Return the (X, Y) coordinate for the center point of the cell that contains the specified text.  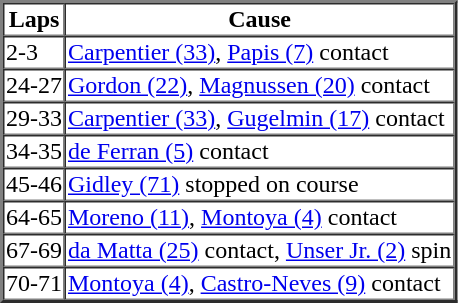
70-71 (34, 284)
34-35 (34, 152)
Gordon (22), Magnussen (20) contact (260, 86)
24-27 (34, 86)
Cause (260, 20)
de Ferran (5) contact (260, 152)
64-65 (34, 218)
29-33 (34, 118)
67-69 (34, 250)
Moreno (11), Montoya (4) contact (260, 218)
Carpentier (33), Gugelmin (17) contact (260, 118)
Montoya (4), Castro-Neves (9) contact (260, 284)
Laps (34, 20)
Carpentier (33), Papis (7) contact (260, 52)
da Matta (25) contact, Unser Jr. (2) spin (260, 250)
45-46 (34, 184)
Gidley (71) stopped on course (260, 184)
2-3 (34, 52)
